For the text-containing cell, return its midpoint in [x, y] coordinate format. 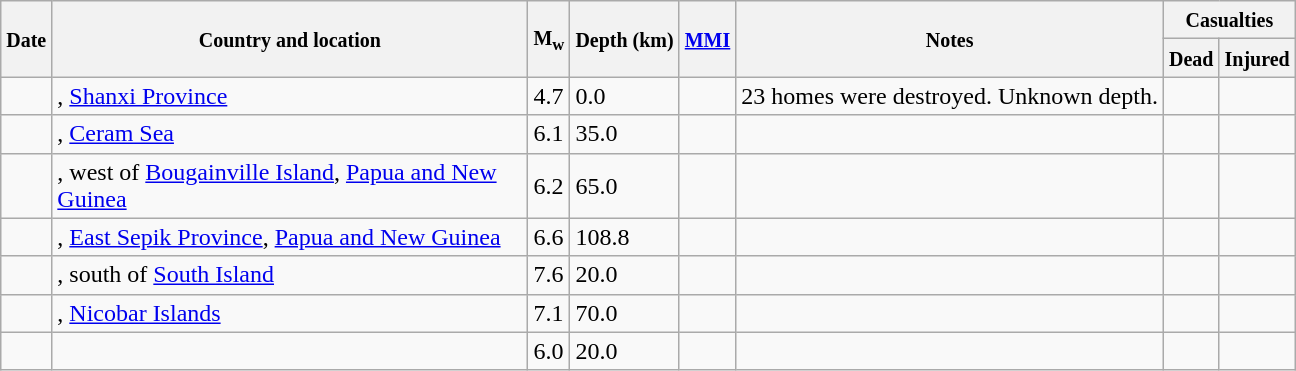
6.2 [549, 186]
, south of South Island [290, 275]
108.8 [624, 237]
6.0 [549, 351]
23 homes were destroyed. Unknown depth. [950, 96]
65.0 [624, 186]
6.1 [549, 134]
, Shanxi Province [290, 96]
Depth (km) [624, 39]
35.0 [624, 134]
Date [26, 39]
0.0 [624, 96]
4.7 [549, 96]
Mw [549, 39]
Dead [1191, 58]
, Ceram Sea [290, 134]
Casualties [1229, 20]
70.0 [624, 313]
, Nicobar Islands [290, 313]
, west of Bougainville Island, Papua and New Guinea [290, 186]
6.6 [549, 237]
Injured [1257, 58]
, East Sepik Province, Papua and New Guinea [290, 237]
7.6 [549, 275]
7.1 [549, 313]
Country and location [290, 39]
MMI [708, 39]
Notes [950, 39]
